Determine the [x, y] coordinate at the center of the cell enclosing the given text.  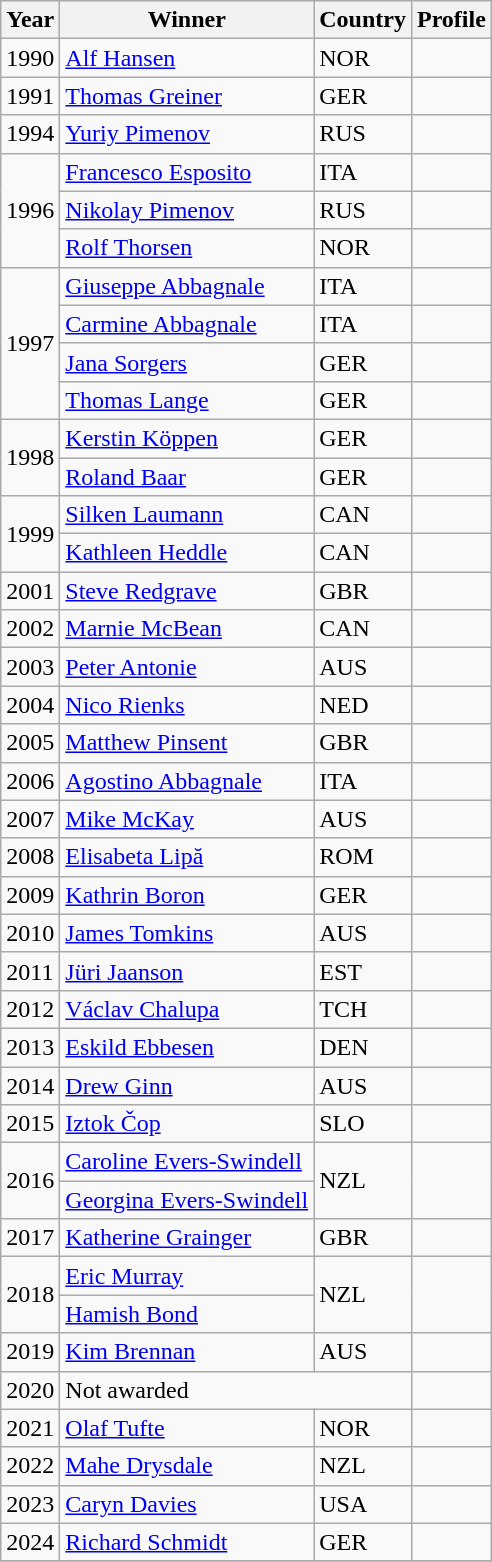
2022 [30, 1466]
2012 [30, 1009]
1994 [30, 134]
Eric Murray [187, 1276]
James Tomkins [187, 933]
Thomas Lange [187, 400]
Georgina Evers-Swindell [187, 1200]
Kathleen Heddle [187, 553]
Alf Hansen [187, 58]
1990 [30, 58]
Iztok Čop [187, 1124]
2010 [30, 933]
2023 [30, 1504]
Václav Chalupa [187, 1009]
Jüri Jaanson [187, 971]
Katherine Grainger [187, 1238]
2015 [30, 1124]
Roland Baar [187, 477]
Kathrin Boron [187, 895]
2019 [30, 1352]
Carmine Abbagnale [187, 324]
2004 [30, 705]
2006 [30, 781]
Peter Antonie [187, 667]
SLO [363, 1124]
Jana Sorgers [187, 362]
Caroline Evers-Swindell [187, 1162]
Giuseppe Abbagnale [187, 286]
Steve Redgrave [187, 591]
2007 [30, 819]
Winner [187, 20]
Mike McKay [187, 819]
TCH [363, 1009]
DEN [363, 1047]
2001 [30, 591]
Kerstin Köppen [187, 438]
Not awarded [236, 1390]
2018 [30, 1295]
2014 [30, 1085]
Elisabeta Lipă [187, 857]
Thomas Greiner [187, 96]
ROM [363, 857]
2020 [30, 1390]
2008 [30, 857]
EST [363, 971]
Marnie McBean [187, 629]
2005 [30, 743]
NED [363, 705]
USA [363, 1504]
Olaf Tufte [187, 1428]
1998 [30, 457]
2024 [30, 1542]
1999 [30, 534]
Country [363, 20]
Matthew Pinsent [187, 743]
2013 [30, 1047]
Eskild Ebbesen [187, 1047]
Profile [451, 20]
2011 [30, 971]
1991 [30, 96]
1996 [30, 210]
Yuriy Pimenov [187, 134]
1997 [30, 343]
Richard Schmidt [187, 1542]
Silken Laumann [187, 515]
Caryn Davies [187, 1504]
Mahe Drysdale [187, 1466]
Agostino Abbagnale [187, 781]
Rolf Thorsen [187, 248]
Nikolay Pimenov [187, 210]
Year [30, 20]
Kim Brennan [187, 1352]
Nico Rienks [187, 705]
2021 [30, 1428]
Drew Ginn [187, 1085]
2009 [30, 895]
2003 [30, 667]
2017 [30, 1238]
Francesco Esposito [187, 172]
2016 [30, 1181]
2002 [30, 629]
Hamish Bond [187, 1314]
